Return (x, y) of the center of cell containing provided text 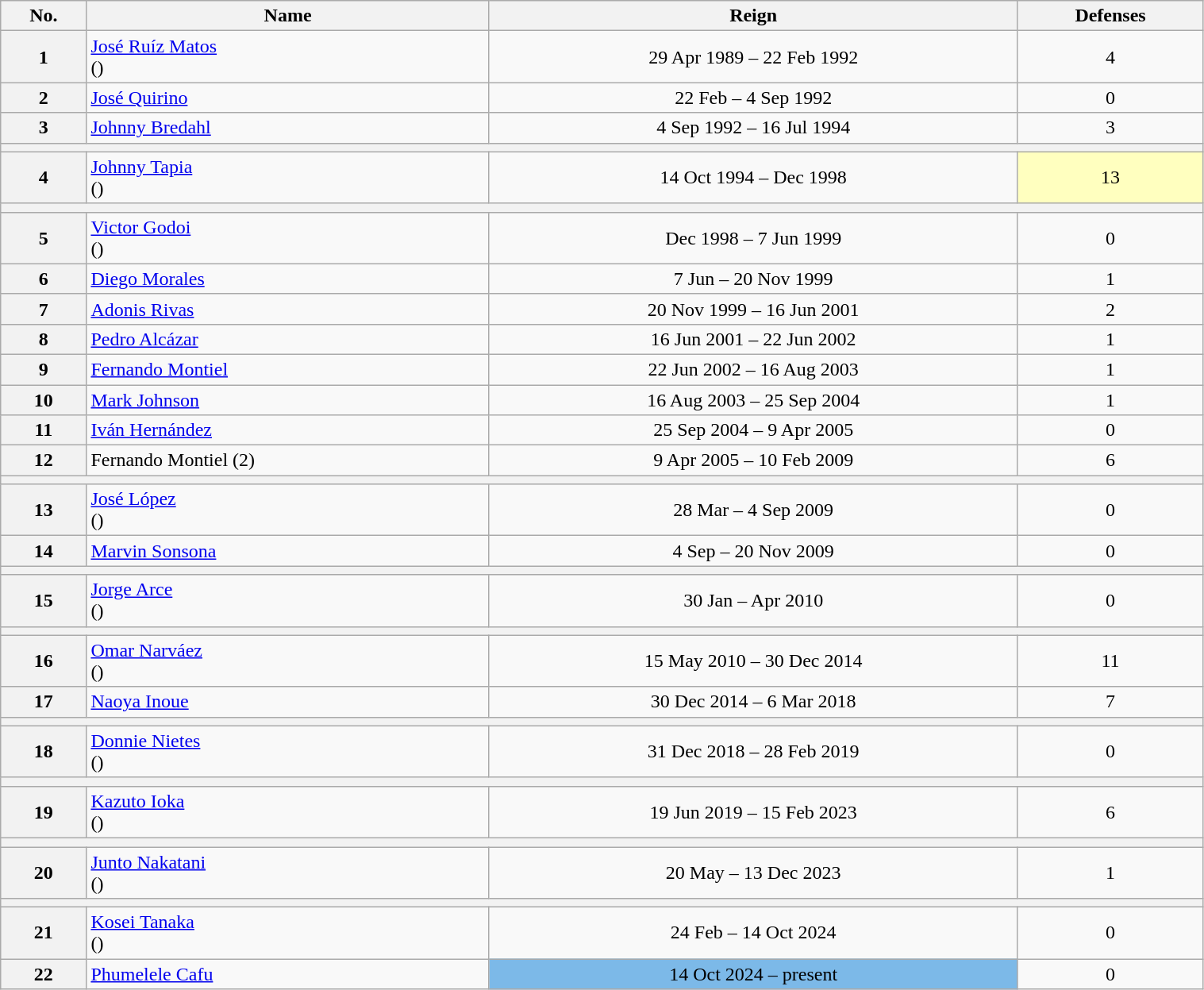
7 Jun – 20 Nov 1999 (753, 279)
Reign (753, 16)
Dec 1998 – 7 Jun 1999 (753, 238)
Phumelele Cafu (287, 974)
10 (44, 399)
Iván Hernández (287, 430)
8 (44, 339)
24 Feb – 14 Oct 2024 (753, 934)
Name (287, 16)
Johnny Tapia() (287, 178)
Diego Morales (287, 279)
Naoya Inoue (287, 702)
17 (44, 702)
20 (44, 872)
18 (44, 751)
12 (44, 460)
22 (44, 974)
14 (44, 551)
20 Nov 1999 – 16 Jun 2001 (753, 309)
Mark Johnson (287, 399)
Omar Narváez() (287, 661)
16 Jun 2001 – 22 Jun 2002 (753, 339)
José López() (287, 510)
Johnny Bredahl (287, 128)
Fernando Montiel (2) (287, 460)
Victor Godoi() (287, 238)
19 Jun 2019 – 15 Feb 2023 (753, 811)
31 Dec 2018 – 28 Feb 2019 (753, 751)
29 Apr 1989 – 22 Feb 1992 (753, 57)
16 (44, 661)
20 May – 13 Dec 2023 (753, 872)
Donnie Nietes() (287, 751)
15 (44, 600)
Jorge Arce() (287, 600)
José Ruíz Matos() (287, 57)
Fernando Montiel (287, 369)
30 Dec 2014 – 6 Mar 2018 (753, 702)
30 Jan – Apr 2010 (753, 600)
Adonis Rivas (287, 309)
16 Aug 2003 – 25 Sep 2004 (753, 399)
14 Oct 1994 – Dec 1998 (753, 178)
José Quirino (287, 98)
Kazuto Ioka() (287, 811)
25 Sep 2004 – 9 Apr 2005 (753, 430)
22 Feb – 4 Sep 1992 (753, 98)
4 Sep 1992 – 16 Jul 1994 (753, 128)
22 Jun 2002 – 16 Aug 2003 (753, 369)
15 May 2010 – 30 Dec 2014 (753, 661)
Defenses (1110, 16)
4 Sep – 20 Nov 2009 (753, 551)
9 Apr 2005 – 10 Feb 2009 (753, 460)
5 (44, 238)
14 Oct 2024 – present (753, 974)
Kosei Tanaka() (287, 934)
Pedro Alcázar (287, 339)
9 (44, 369)
No. (44, 16)
19 (44, 811)
21 (44, 934)
Junto Nakatani() (287, 872)
28 Mar – 4 Sep 2009 (753, 510)
Marvin Sonsona (287, 551)
